Return [x, y] of the center of cell containing provided text 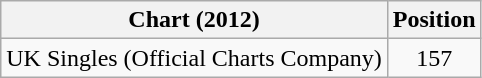
Chart (2012) [194, 20]
157 [434, 58]
UK Singles (Official Charts Company) [194, 58]
Position [434, 20]
